For the text-containing cell, return its midpoint in [x, y] coordinate format. 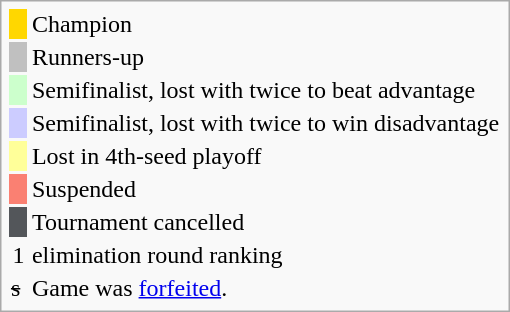
1 [18, 255]
Semifinalist, lost with twice to beat advantage [265, 90]
s [18, 288]
elimination round ranking [265, 255]
Suspended [265, 189]
Game was forfeited. [265, 288]
Champion [265, 24]
Semifinalist, lost with twice to win disadvantage [265, 123]
Lost in 4th-seed playoff [265, 156]
Runners-up [265, 57]
Tournament cancelled [265, 222]
